For the text-containing cell, return its midpoint in (x, y) coordinate format. 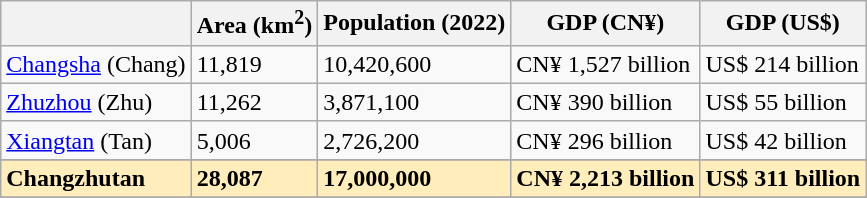
US$ 55 billion (783, 102)
CN¥ 296 billion (606, 140)
Changzhutan (96, 178)
28,087 (254, 178)
11,819 (254, 64)
US$ 214 billion (783, 64)
10,420,600 (414, 64)
US$ 311 billion (783, 178)
CN¥ 2,213 billion (606, 178)
Area (km2) (254, 24)
GDP (US$) (783, 24)
CN¥ 390 billion (606, 102)
Zhuzhou (Zhu) (96, 102)
Changsha (Chang) (96, 64)
GDP (CN¥) (606, 24)
Xiangtan (Tan) (96, 140)
17,000,000 (414, 178)
5,006 (254, 140)
CN¥ 1,527 billion (606, 64)
3,871,100 (414, 102)
US$ 42 billion (783, 140)
2,726,200 (414, 140)
11,262 (254, 102)
Population (2022) (414, 24)
